Return the [x, y] coordinate for the center point of the cell that contains the specified text.  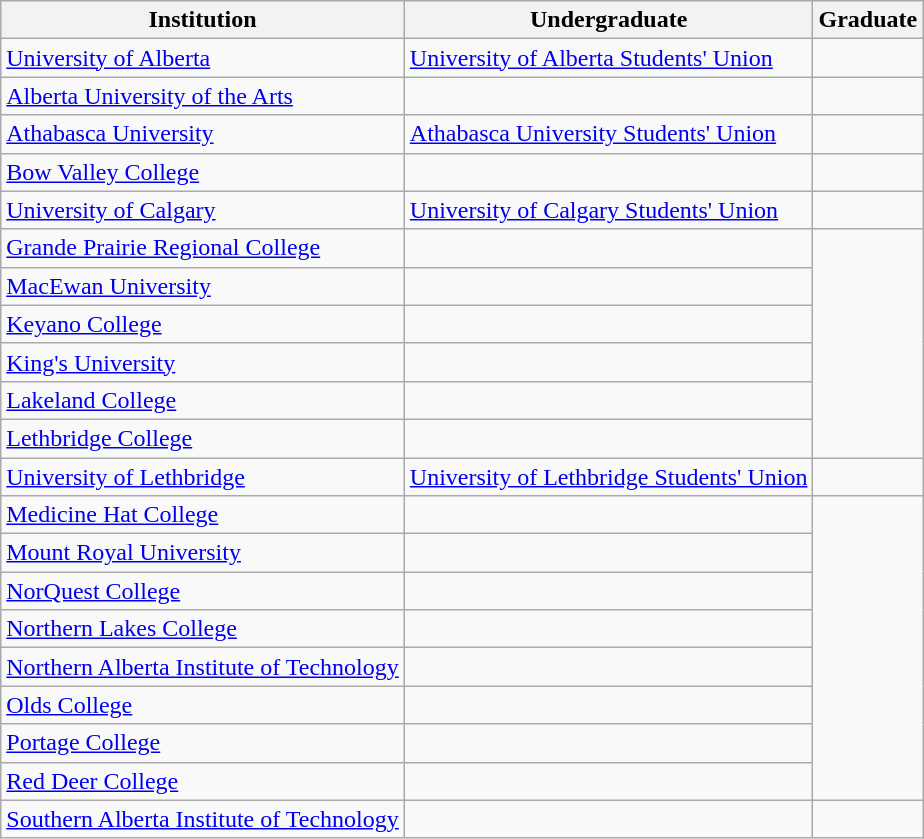
Undergraduate [608, 20]
Northern Lakes College [203, 629]
King's University [203, 362]
University of Lethbridge [203, 477]
Graduate [868, 20]
Medicine Hat College [203, 515]
Olds College [203, 705]
Keyano College [203, 324]
University of Calgary [203, 210]
Institution [203, 20]
Southern Alberta Institute of Technology [203, 819]
Lakeland College [203, 400]
University of Alberta [203, 58]
Northern Alberta Institute of Technology [203, 667]
Bow Valley College [203, 172]
Red Deer College [203, 781]
University of Lethbridge Students' Union [608, 477]
NorQuest College [203, 591]
Alberta University of the Arts [203, 96]
Athabasca University Students' Union [608, 134]
Athabasca University [203, 134]
MacEwan University [203, 286]
Grande Prairie Regional College [203, 248]
Portage College [203, 743]
University of Calgary Students' Union [608, 210]
Lethbridge College [203, 438]
University of Alberta Students' Union [608, 58]
Mount Royal University [203, 553]
